Return the (X, Y) coordinate for the center point of the cell that contains the specified text.  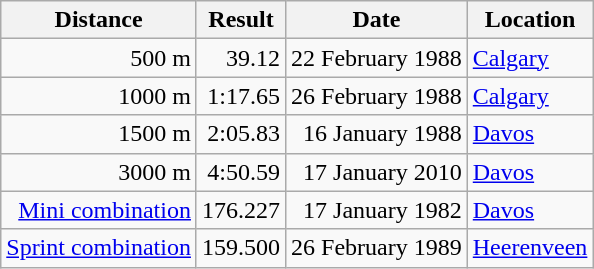
500 m (99, 58)
Mini combination (99, 210)
2:05.83 (240, 134)
Result (240, 20)
1:17.65 (240, 96)
176.227 (240, 210)
26 February 1989 (377, 248)
16 January 1988 (377, 134)
159.500 (240, 248)
4:50.59 (240, 172)
Sprint combination (99, 248)
1000 m (99, 96)
26 February 1988 (377, 96)
1500 m (99, 134)
17 January 1982 (377, 210)
17 January 2010 (377, 172)
Distance (99, 20)
22 February 1988 (377, 58)
Heerenveen (530, 248)
3000 m (99, 172)
Location (530, 20)
Date (377, 20)
39.12 (240, 58)
